Find where the given text appears and provide that cell's center as (X, Y) coordinate. 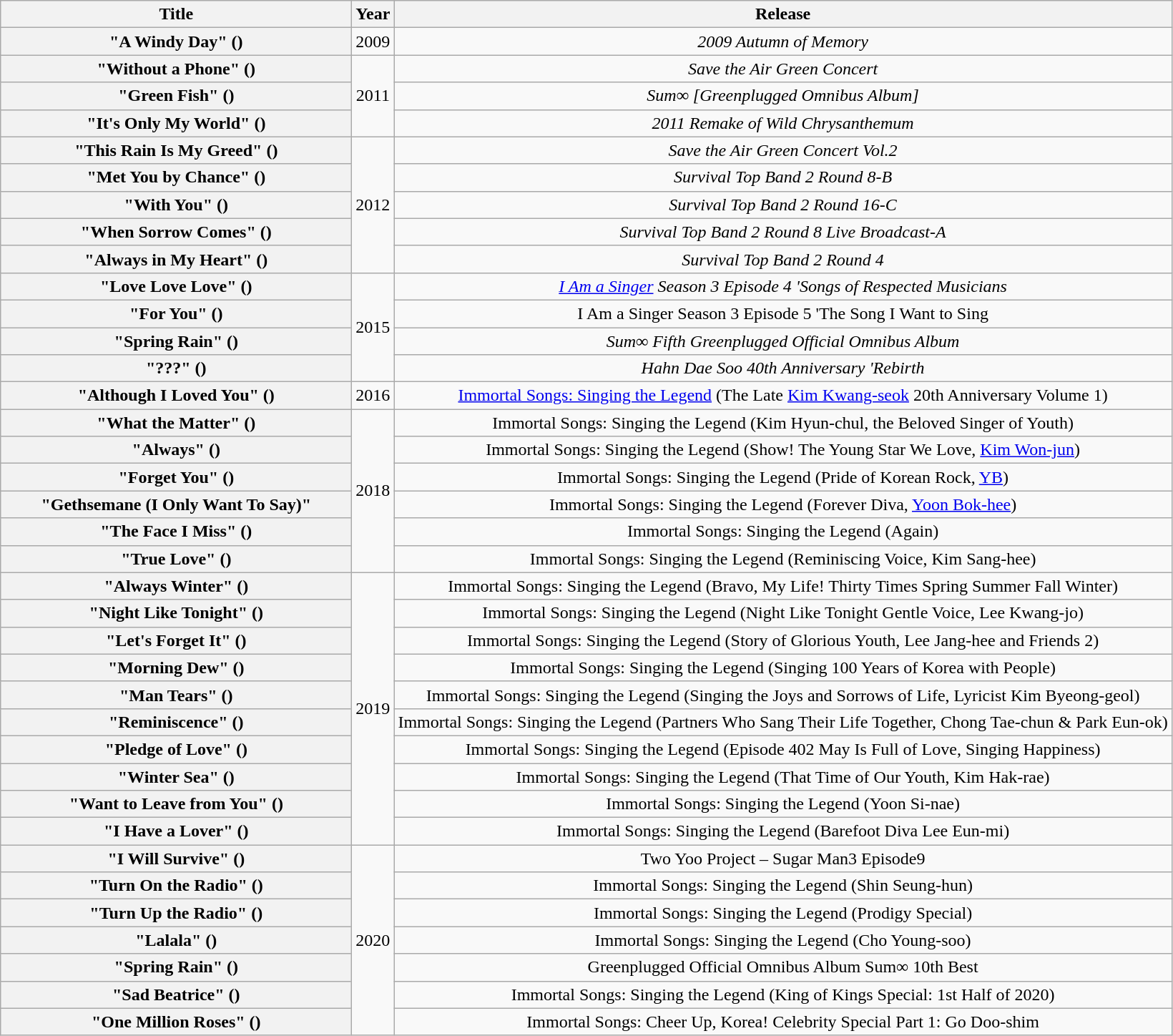
"True Love" () (176, 559)
"Lalala" () (176, 940)
"The Face I Miss" () (176, 532)
2012 (373, 205)
Release (782, 14)
"Always" () (176, 450)
Save the Air Green Concert (782, 69)
"Turn Up the Radio" () (176, 913)
"Winter Sea" () (176, 776)
Immortal Songs: Singing the Legend (Partners Who Sang Their Life Together, Chong Tae-chun & Park Eun-ok) (782, 722)
2016 (373, 396)
Immortal Songs: Singing the Legend (Forever Diva, Yoon Bok-hee) (782, 504)
"I Will Survive" () (176, 859)
"Sad Beatrice" () (176, 995)
"Man Tears" () (176, 695)
"One Million Roses" () (176, 1022)
Immortal Songs: Singing the Legend (Kim Hyun-chul, the Beloved Singer of Youth) (782, 423)
Immortal Songs: Singing the Legend (Shin Seung-hun) (782, 886)
"For You" () (176, 313)
2015 (373, 327)
"Morning Dew" () (176, 668)
Immortal Songs: Singing the Legend (Bravo, My Life! Thirty Times Spring Summer Fall Winter) (782, 586)
Title (176, 14)
2009 (373, 41)
Immortal Songs: Singing the Legend (Night Like Tonight Gentle Voice, Lee Kwang-jo) (782, 613)
"When Sorrow Comes" () (176, 232)
2018 (373, 491)
"With You" () (176, 205)
Hahn Dae Soo 40th Anniversary 'Rebirth (782, 368)
"It's Only My World" () (176, 123)
2011 (373, 96)
"Love Love Love" () (176, 286)
"Without a Phone" () (176, 69)
"Turn On the Radio" () (176, 886)
Survival Top Band 2 Round 4 (782, 259)
"Forget You" () (176, 477)
2011 Remake of Wild Chrysanthemum (782, 123)
Immortal Songs: Singing the Legend (Yoon Si-nae) (782, 804)
"Gethsemane (I Only Want To Say)" (176, 504)
"Always in My Heart" () (176, 259)
Immortal Songs: Singing the Legend (Prodigy Special) (782, 913)
Immortal Songs: Singing the Legend (Pride of Korean Rock, YB) (782, 477)
Immortal Songs: Singing the Legend (Reminiscing Voice, Kim Sang-hee) (782, 559)
"Want to Leave from You" () (176, 804)
Sum∞ Fifth Greenplugged Official Omnibus Album (782, 341)
Survival Top Band 2 Round 8 Live Broadcast-A (782, 232)
Greenplugged Official Omnibus Album Sum∞ 10th Best (782, 967)
"???" () (176, 368)
Immortal Songs: Singing the Legend (Barefoot Diva Lee Eun-mi) (782, 831)
Immortal Songs: Singing the Legend (Again) (782, 532)
Immortal Songs: Singing the Legend (Story of Glorious Youth, Lee Jang-hee and Friends 2) (782, 640)
"A Windy Day" () (176, 41)
Immortal Songs: Singing the Legend (The Late Kim Kwang-seok 20th Anniversary Volume 1) (782, 396)
"Reminiscence" () (176, 722)
I Am a Singer Season 3 Episode 5 'The Song I Want to Sing (782, 313)
"Let's Forget It" () (176, 640)
I Am a Singer Season 3 Episode 4 'Songs of Respected Musicians (782, 286)
Immortal Songs: Singing the Legend (Singing the Joys and Sorrows of Life, Lyricist Kim Byeong-geol) (782, 695)
2009 Autumn of Memory (782, 41)
Year (373, 14)
Survival Top Band 2 Round 8-B (782, 177)
Immortal Songs: Singing the Legend (Episode 402 May Is Full of Love, Singing Happiness) (782, 749)
"Always Winter" () (176, 586)
"Green Fish" () (176, 96)
"This Rain Is My Greed" () (176, 150)
"What the Matter" () (176, 423)
Immortal Songs: Singing the Legend (Show! The Young Star We Love, Kim Won-jun) (782, 450)
Save the Air Green Concert Vol.2 (782, 150)
"Pledge of Love" () (176, 749)
Two Yoo Project – Sugar Man3 Episode9 (782, 859)
Immortal Songs: Singing the Legend (King of Kings Special: 1st Half of 2020) (782, 995)
"I Have a Lover" () (176, 831)
2020 (373, 940)
"Night Like Tonight" () (176, 613)
"Met You by Chance" () (176, 177)
Immortal Songs: Singing the Legend (Cho Young-soo) (782, 940)
Immortal Songs: Singing the Legend (That Time of Our Youth, Kim Hak-rae) (782, 776)
2019 (373, 708)
Sum∞ [Greenplugged Omnibus Album] (782, 96)
Immortal Songs: Singing the Legend (Singing 100 Years of Korea with People) (782, 668)
Immortal Songs: Cheer Up, Korea! Celebrity Special Part 1: Go Doo-shim (782, 1022)
"Although I Loved You" () (176, 396)
Survival Top Band 2 Round 16-C (782, 205)
